Detect which cell encompasses the target text, then output its (x, y) center coordinate. 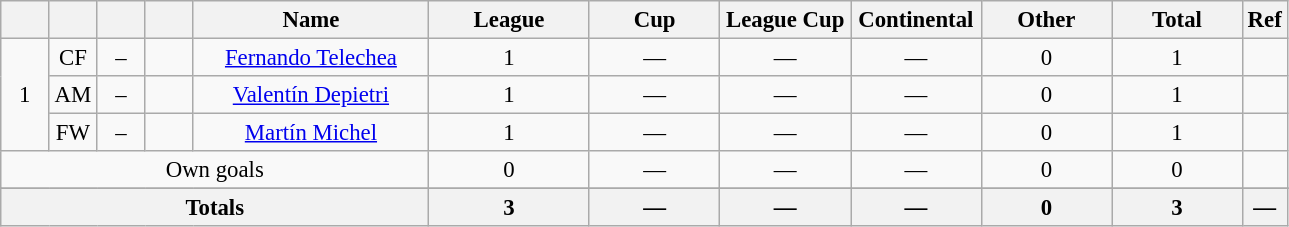
Name (311, 20)
Other (1046, 20)
Total (1178, 20)
Ref (1264, 20)
Valentín Depietri (311, 95)
Continental (916, 20)
Martín Michel (311, 133)
Cup (654, 20)
Fernando Telechea (311, 58)
CF (73, 58)
Totals (215, 208)
League (510, 20)
AM (73, 95)
Own goals (215, 170)
League Cup (786, 20)
FW (73, 133)
